Detect which cell encompasses the target text, then output its [X, Y] center coordinate. 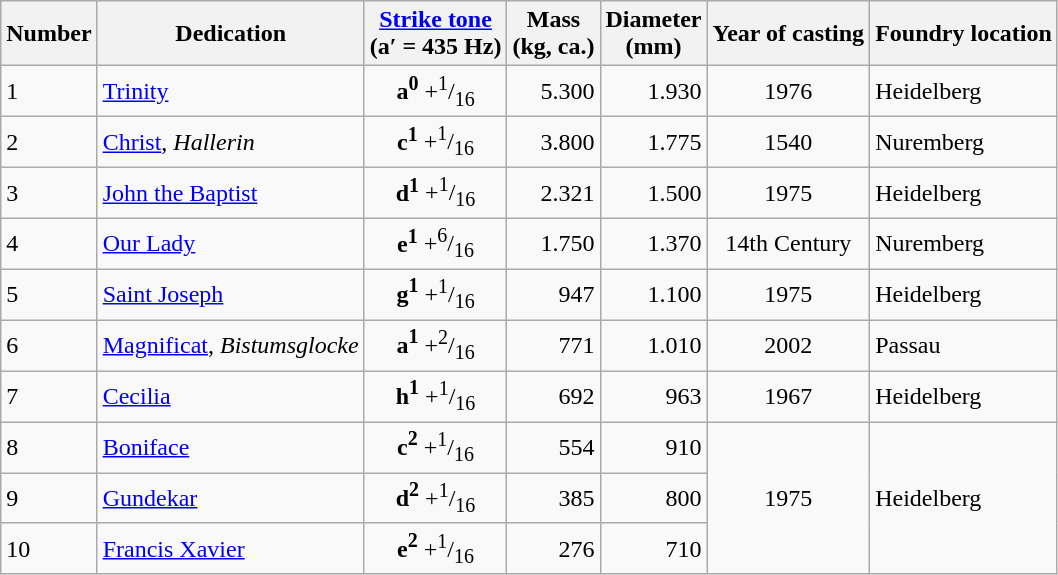
1.930 [654, 92]
Our Lady [230, 244]
Strike tone(a′ = 435 Hz) [436, 34]
5 [49, 294]
Boniface [230, 448]
a1 +2/16 [436, 346]
1967 [788, 396]
6 [49, 346]
Number [49, 34]
3 [49, 192]
3.800 [554, 142]
e2 +1/16 [436, 548]
Cecilia [230, 396]
800 [654, 498]
c1 +1/16 [436, 142]
2.321 [554, 192]
Gundekar [230, 498]
1.750 [554, 244]
2 [49, 142]
710 [654, 548]
1.100 [654, 294]
g1 +1/16 [436, 294]
1.775 [654, 142]
1976 [788, 92]
947 [554, 294]
1.010 [654, 346]
554 [554, 448]
5.300 [554, 92]
1540 [788, 142]
d2 +1/16 [436, 498]
1.500 [654, 192]
8 [49, 448]
1.370 [654, 244]
Francis Xavier [230, 548]
John the Baptist [230, 192]
c2 +1/16 [436, 448]
910 [654, 448]
e1 +6/16 [436, 244]
276 [554, 548]
7 [49, 396]
Trinity [230, 92]
a0 +1/16 [436, 92]
Foundry location [964, 34]
Christ, Hallerin [230, 142]
963 [654, 396]
Passau [964, 346]
9 [49, 498]
2002 [788, 346]
10 [49, 548]
Magnificat, Bistumsglocke [230, 346]
14th Century [788, 244]
Year of casting [788, 34]
385 [554, 498]
Dedication [230, 34]
4 [49, 244]
Mass(kg, ca.) [554, 34]
Diameter(mm) [654, 34]
771 [554, 346]
692 [554, 396]
Saint Joseph [230, 294]
h1 +1/16 [436, 396]
1 [49, 92]
d1 +1/16 [436, 192]
